Determine the [X, Y] coordinate at the center of the cell enclosing the given text.  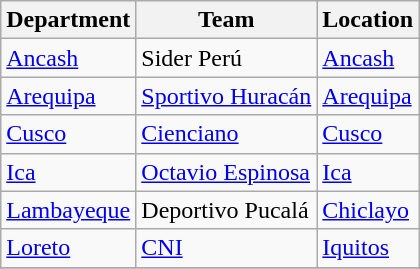
Loreto [68, 248]
Iquitos [368, 248]
Octavio Espinosa [226, 172]
Sider Perú [226, 58]
CNI [226, 248]
Sportivo Huracán [226, 96]
Chiclayo [368, 210]
Location [368, 20]
Team [226, 20]
Department [68, 20]
Cienciano [226, 134]
Deportivo Pucalá [226, 210]
Lambayeque [68, 210]
